Extract the (x, y) coordinate from the center of the cell holding the provided text.  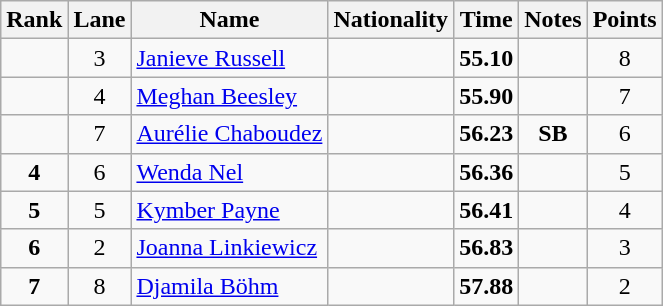
Rank (34, 20)
57.88 (486, 286)
SB (553, 134)
Joanna Linkiewicz (230, 248)
Wenda Nel (230, 172)
56.23 (486, 134)
56.41 (486, 210)
Kymber Payne (230, 210)
Nationality (391, 20)
Lane (100, 20)
55.90 (486, 96)
Notes (553, 20)
56.83 (486, 248)
Time (486, 20)
Meghan Beesley (230, 96)
55.10 (486, 58)
Name (230, 20)
Djamila Böhm (230, 286)
56.36 (486, 172)
Janieve Russell (230, 58)
Points (624, 20)
Aurélie Chaboudez (230, 134)
